Provide the (X, Y) coordinate of the cell's center where the given text is located.  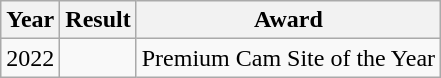
2022 (30, 58)
Award (288, 20)
Result (98, 20)
Premium Cam Site of the Year (288, 58)
Year (30, 20)
